Scan for the cell matching the given text and deliver its (x, y) coordinate at center. 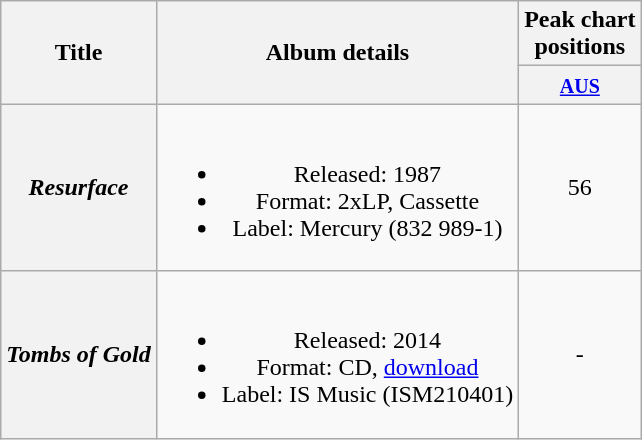
Album details (337, 52)
Peak chartpositions (580, 34)
AUS (580, 85)
Released: 1987Format: 2xLP, CassetteLabel: Mercury (832 989-1) (337, 188)
Title (79, 52)
- (580, 354)
Tombs of Gold (79, 354)
Released: 2014Format: CD, downloadLabel: IS Music (ISM210401) (337, 354)
Resurface (79, 188)
56 (580, 188)
